Identify which cell holds the provided text, then report its [x, y] central coordinate. 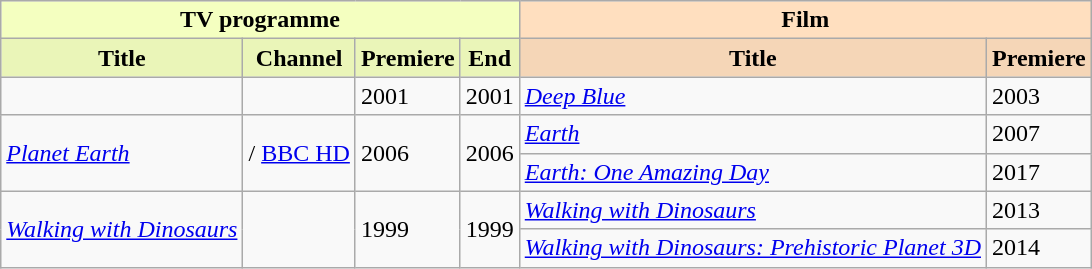
TV programme [260, 20]
Earth [752, 134]
Walking with Dinosaurs: Prehistoric Planet 3D [752, 248]
/ BBC HD [299, 153]
2014 [1040, 248]
End [490, 58]
Earth: One Amazing Day [752, 172]
Film [805, 20]
2003 [1040, 96]
Deep Blue [752, 96]
Planet Earth [122, 153]
2013 [1040, 210]
2007 [1040, 134]
Channel [299, 58]
2017 [1040, 172]
